Locate the cell with the specified text and output its [x, y] center coordinate. 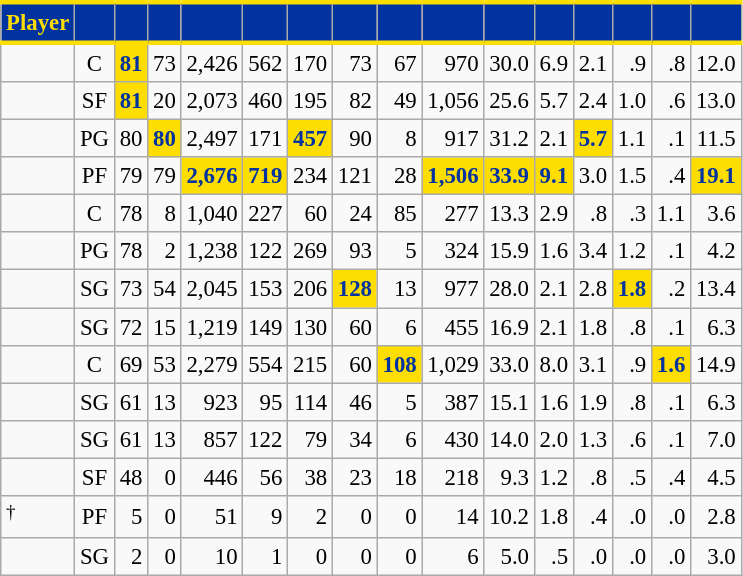
2,676 [212, 176]
2.4 [592, 101]
269 [310, 251]
2,279 [212, 364]
2,497 [212, 139]
108 [400, 364]
5.0 [509, 557]
† [38, 517]
9 [266, 517]
14.0 [509, 439]
85 [400, 214]
1,040 [212, 214]
6.9 [554, 62]
2.9 [554, 214]
15.1 [509, 402]
4.2 [716, 251]
1 [266, 557]
923 [212, 402]
11.5 [716, 139]
28.0 [509, 289]
218 [453, 477]
33.9 [509, 176]
13.3 [509, 214]
917 [453, 139]
554 [266, 364]
121 [354, 176]
28 [400, 176]
90 [354, 139]
128 [354, 289]
3.6 [716, 214]
15.9 [509, 251]
1,506 [453, 176]
4.5 [716, 477]
7.0 [716, 439]
2.0 [554, 439]
227 [266, 214]
95 [266, 402]
1,056 [453, 101]
34 [354, 439]
1.5 [632, 176]
10.2 [509, 517]
114 [310, 402]
206 [310, 289]
430 [453, 439]
24 [354, 214]
56 [266, 477]
.2 [672, 289]
13.4 [716, 289]
130 [310, 327]
195 [310, 101]
3.1 [592, 364]
2,073 [212, 101]
48 [130, 477]
2,045 [212, 289]
153 [266, 289]
93 [354, 251]
1,029 [453, 364]
82 [354, 101]
387 [453, 402]
446 [212, 477]
457 [310, 139]
49 [400, 101]
38 [310, 477]
460 [266, 101]
33.0 [509, 364]
234 [310, 176]
10 [212, 557]
277 [453, 214]
324 [453, 251]
1.3 [592, 439]
857 [212, 439]
14 [453, 517]
72 [130, 327]
970 [453, 62]
12.0 [716, 62]
19.1 [716, 176]
1,219 [212, 327]
23 [354, 477]
31.2 [509, 139]
15 [164, 327]
8.0 [554, 364]
977 [453, 289]
13.0 [716, 101]
719 [266, 176]
53 [164, 364]
1.9 [592, 402]
171 [266, 139]
.3 [632, 214]
30.0 [509, 62]
51 [212, 517]
25.6 [509, 101]
Player [38, 22]
455 [453, 327]
149 [266, 327]
562 [266, 62]
215 [310, 364]
46 [354, 402]
16.9 [509, 327]
14.9 [716, 364]
2,426 [212, 62]
9.1 [554, 176]
20 [164, 101]
3.4 [592, 251]
67 [400, 62]
1.0 [632, 101]
9.3 [509, 477]
18 [400, 477]
54 [164, 289]
1,238 [212, 251]
170 [310, 62]
69 [130, 364]
